For the text-containing cell, return its midpoint in [x, y] coordinate format. 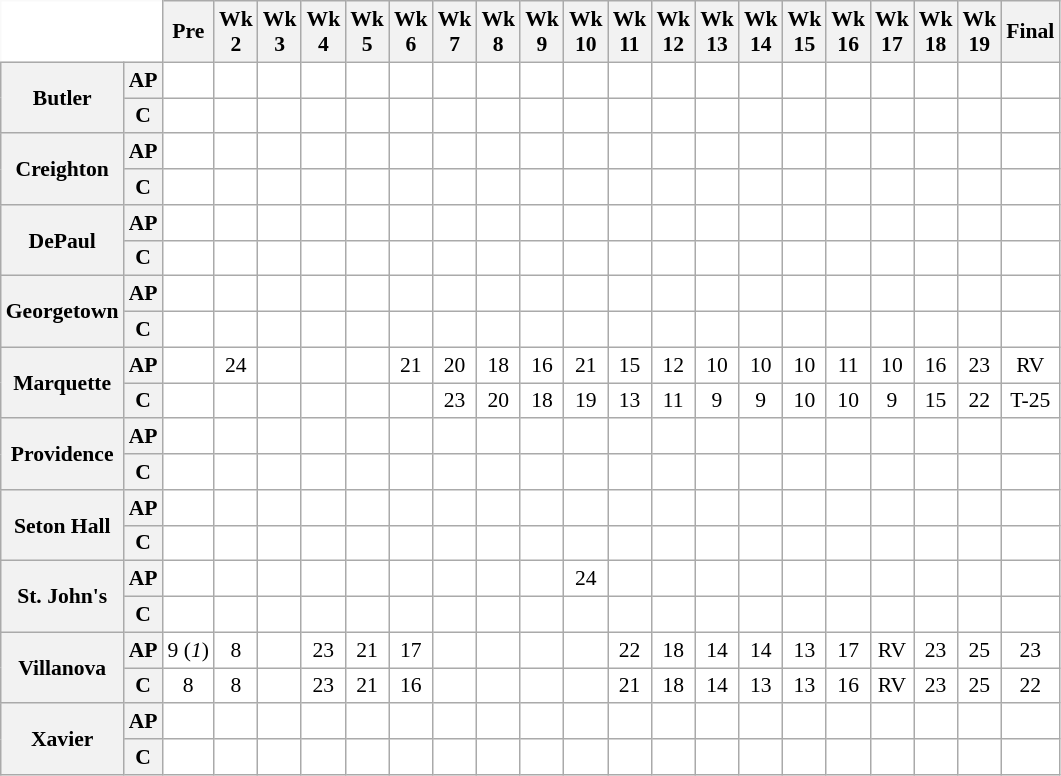
Georgetown [62, 312]
19 [586, 401]
Final [1030, 32]
Wk12 [673, 32]
Wk5 [367, 32]
Creighton [62, 170]
Wk16 [848, 32]
Wk4 [323, 32]
Wk15 [805, 32]
Wk13 [717, 32]
Butler [62, 98]
Wk6 [411, 32]
Wk9 [542, 32]
St. John's [62, 596]
DePaul [62, 240]
Seton Hall [62, 526]
Wk18 [936, 32]
Providence [62, 454]
Marquette [62, 382]
Villanova [62, 668]
Wk8 [498, 32]
12 [673, 365]
Wk10 [586, 32]
Wk7 [455, 32]
Pre [188, 32]
9 (1) [188, 650]
Wk3 [280, 32]
Wk14 [761, 32]
Wk17 [892, 32]
Xavier [62, 740]
Wk11 [630, 32]
Wk19 [979, 32]
Wk2 [236, 32]
T-25 [1030, 401]
